For the text-containing cell, return its midpoint in (X, Y) coordinate format. 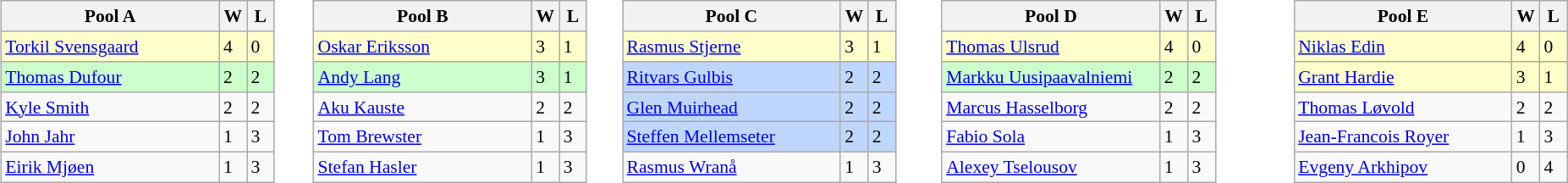
Thomas Ulsrud (1051, 47)
Marcus Hasselborg (1051, 107)
Evgeny Arkhipov (1403, 167)
Thomas Dufour (110, 77)
Ritvars Gulbis (732, 77)
Stefan Hasler (422, 167)
Rasmus Wranå (732, 167)
Alexey Tselousov (1051, 167)
Torkil Svensgaard (110, 47)
Oskar Eriksson (422, 47)
John Jahr (110, 137)
Aku Kauste (422, 107)
Steffen Mellemseter (732, 137)
Markku Uusipaavalniemi (1051, 77)
Pool C (732, 16)
Thomas Løvold (1403, 107)
Tom Brewster (422, 137)
Jean-Francois Royer (1403, 137)
Kyle Smith (110, 107)
Fabio Sola (1051, 137)
Pool E (1403, 16)
Grant Hardie (1403, 77)
Glen Muirhead (732, 107)
Eirik Mjøen (110, 167)
Pool A (110, 16)
Pool B (422, 16)
Andy Lang (422, 77)
Pool D (1051, 16)
Rasmus Stjerne (732, 47)
Niklas Edin (1403, 47)
